Locate the cell with the specified text and output its [x, y] center coordinate. 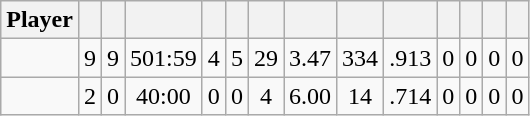
29 [266, 58]
501:59 [164, 58]
.714 [410, 96]
.913 [410, 58]
5 [236, 58]
2 [90, 96]
14 [360, 96]
6.00 [310, 96]
Player [40, 20]
40:00 [164, 96]
3.47 [310, 58]
334 [360, 58]
